Scan for the cell matching the given text and deliver its [X, Y] coordinate at center. 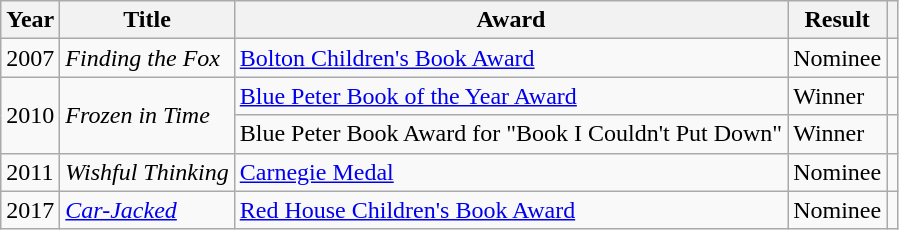
Title [147, 20]
Award [510, 20]
Bolton Children's Book Award [510, 58]
Wishful Thinking [147, 172]
2011 [30, 172]
Year [30, 20]
Car-Jacked [147, 210]
2010 [30, 115]
Carnegie Medal [510, 172]
2007 [30, 58]
Frozen in Time [147, 115]
Blue Peter Book Award for "Book I Couldn't Put Down" [510, 134]
Blue Peter Book of the Year Award [510, 96]
Red House Children's Book Award [510, 210]
2017 [30, 210]
Result [838, 20]
Finding the Fox [147, 58]
